Find where the given text appears and provide that cell's center as (x, y) coordinate. 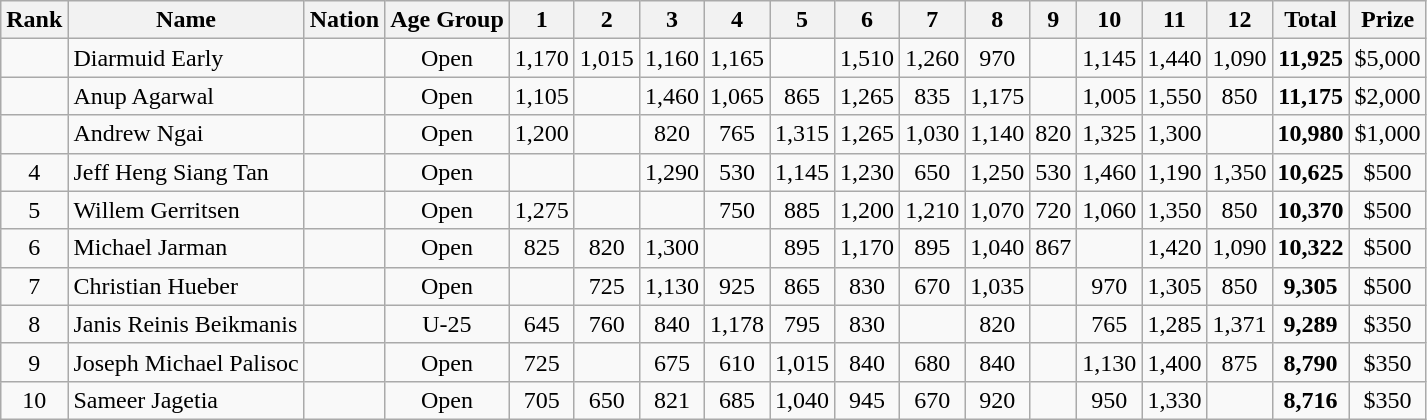
9,305 (1310, 286)
9,289 (1310, 324)
1,250 (998, 172)
1,070 (998, 210)
720 (1054, 210)
11,175 (1310, 96)
795 (802, 324)
$2,000 (1388, 96)
1,510 (868, 58)
Willem Gerritsen (186, 210)
1,210 (932, 210)
1,371 (1240, 324)
Nation (344, 20)
875 (1240, 362)
920 (998, 400)
1,230 (868, 172)
8,790 (1310, 362)
1,140 (998, 134)
11,925 (1310, 58)
10,980 (1310, 134)
675 (672, 362)
685 (736, 400)
Prize (1388, 20)
1,550 (1174, 96)
1,440 (1174, 58)
1,060 (1110, 210)
680 (932, 362)
1,175 (998, 96)
Total (1310, 20)
8,716 (1310, 400)
1,065 (736, 96)
925 (736, 286)
1,035 (998, 286)
1,178 (736, 324)
Anup Agarwal (186, 96)
Janis Reinis Beikmanis (186, 324)
10,625 (1310, 172)
1,315 (802, 134)
1,275 (542, 210)
867 (1054, 248)
1,105 (542, 96)
10,322 (1310, 248)
1,325 (1110, 134)
Sameer Jagetia (186, 400)
950 (1110, 400)
1,165 (736, 58)
Andrew Ngai (186, 134)
750 (736, 210)
Christian Hueber (186, 286)
1,190 (1174, 172)
945 (868, 400)
835 (932, 96)
10,370 (1310, 210)
1,400 (1174, 362)
Joseph Michael Palisoc (186, 362)
1,290 (672, 172)
705 (542, 400)
825 (542, 248)
1,420 (1174, 248)
1,305 (1174, 286)
$5,000 (1388, 58)
Jeff Heng Siang Tan (186, 172)
1,005 (1110, 96)
Age Group (448, 20)
1,160 (672, 58)
821 (672, 400)
1,330 (1174, 400)
1 (542, 20)
12 (1240, 20)
Rank (34, 20)
645 (542, 324)
Name (186, 20)
1,030 (932, 134)
$1,000 (1388, 134)
2 (606, 20)
11 (1174, 20)
1,285 (1174, 324)
Diarmuid Early (186, 58)
Michael Jarman (186, 248)
760 (606, 324)
U-25 (448, 324)
885 (802, 210)
3 (672, 20)
610 (736, 362)
1,260 (932, 58)
